Output the (X, Y) coordinate of the center of the cell containing the given text.  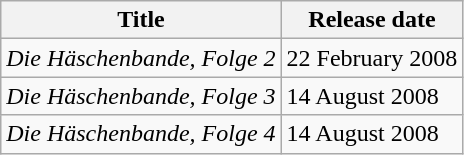
Die Häschenbande, Folge 3 (141, 96)
Die Häschenbande, Folge 4 (141, 134)
Release date (372, 20)
Die Häschenbande, Folge 2 (141, 58)
22 February 2008 (372, 58)
Title (141, 20)
